From the cell containing the given text, extract its center point as [X, Y] coordinate. 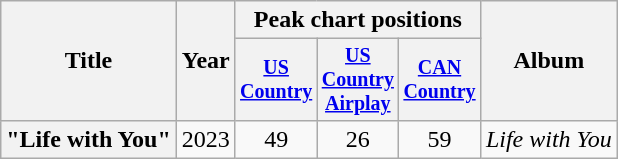
US Country [276, 80]
Peak chart positions [358, 20]
Title [89, 61]
Album [548, 61]
US Country Airplay [358, 80]
Life with You [548, 139]
"Life with You" [89, 139]
CAN Country [440, 80]
49 [276, 139]
2023 [206, 139]
59 [440, 139]
26 [358, 139]
Year [206, 61]
